Provide the (x, y) coordinate of the cell's center where the given text is located.  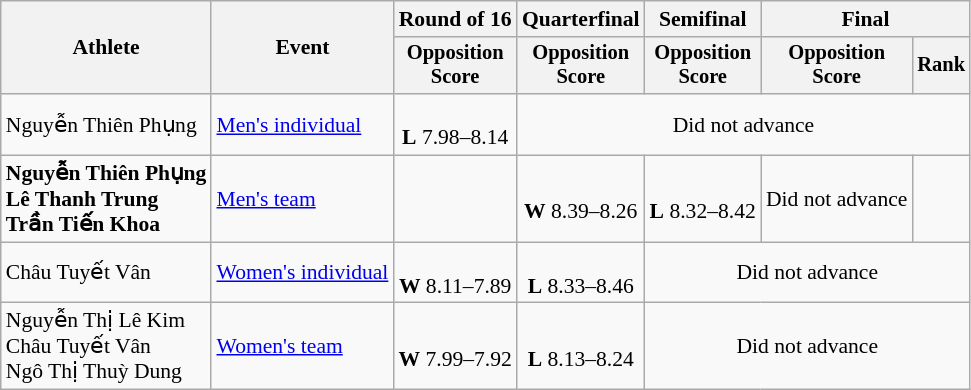
Semifinal (703, 19)
Quarterfinal (581, 19)
Men's team (302, 200)
L 7.98–8.14 (454, 124)
Nguyễn Thiên PhụngLê Thanh TrungTrần Tiến Khoa (106, 200)
Athlete (106, 48)
L 8.33–8.46 (581, 272)
Event (302, 48)
Nguyễn Thị Lê KimChâu Tuyết VânNgô Thị Thuỳ Dung (106, 346)
Men's individual (302, 124)
W 8.39–8.26 (581, 200)
Châu Tuyết Vân (106, 272)
W 8.11–7.89 (454, 272)
Round of 16 (454, 19)
Women's individual (302, 272)
Rank (941, 66)
W 7.99–7.92 (454, 346)
L 8.32–8.42 (703, 200)
L 8.13–8.24 (581, 346)
Final (866, 19)
Women's team (302, 346)
Nguyễn Thiên Phụng (106, 124)
